Scan for the cell matching the given text and deliver its [x, y] coordinate at center. 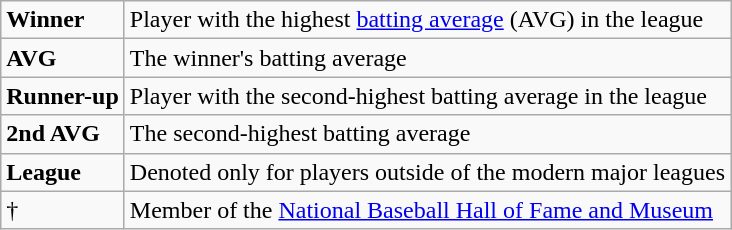
Winner [63, 20]
Player with the second-highest batting average in the league [427, 96]
Player with the highest batting average (AVG) in the league [427, 20]
Member of the National Baseball Hall of Fame and Museum [427, 210]
League [63, 172]
AVG [63, 58]
† [63, 210]
2nd AVG [63, 134]
The winner's batting average [427, 58]
The second-highest batting average [427, 134]
Runner-up [63, 96]
Denoted only for players outside of the modern major leagues [427, 172]
